Determine the [x, y] coordinate at the center of the cell enclosing the given text.  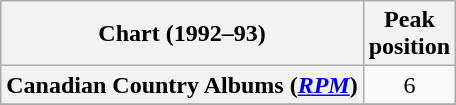
Peak position [409, 34]
6 [409, 85]
Canadian Country Albums (RPM) [182, 85]
Chart (1992–93) [182, 34]
